Output the [X, Y] coordinate of the center of the cell containing the given text.  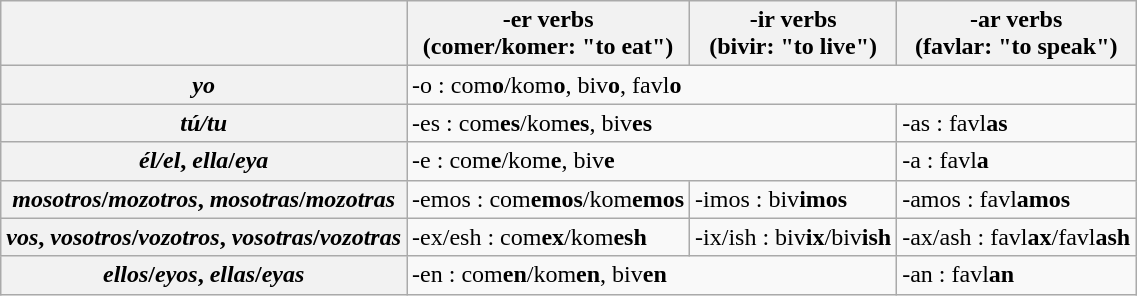
-as : favlas [1016, 123]
-ir verbs(bivir: "to live") [794, 34]
-amos : favlamos [1016, 199]
-ix/ish : bivix/bivish [794, 237]
-ex/esh : comex/komesh [548, 237]
-an : favlan [1016, 275]
-imos : bivimos [794, 199]
-o : como/komo, bivo, favlo [772, 85]
-a : favla [1016, 161]
-emos : comemos/komemos [548, 199]
tú/tu [204, 123]
ellos/eyos, ellas/eyas [204, 275]
mosotros/mozotros, mosotras/mozotras [204, 199]
-er verbs(comer/komer: "to eat") [548, 34]
él/el, ella/eya [204, 161]
-en : comen/komen, biven [652, 275]
-ax/ash : favlax/favlash [1016, 237]
-es : comes/komes, bives [652, 123]
-ar verbs(favlar: "to speak") [1016, 34]
-e : come/kome, bive [652, 161]
vos, vosotros/vozotros, vosotras/vozotras [204, 237]
yo [204, 85]
